Detect which cell encompasses the target text, then output its [x, y] center coordinate. 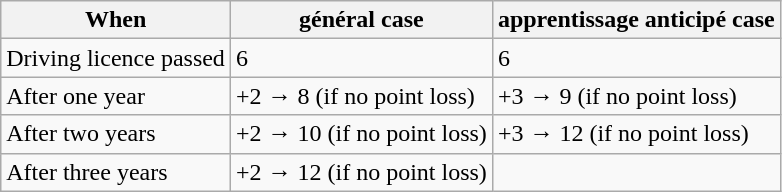
général case [361, 20]
After one year [116, 96]
+2 → 12 (if no point loss) [361, 172]
+3 → 9 (if no point loss) [636, 96]
Driving licence passed [116, 58]
+2 → 8 (if no point loss) [361, 96]
When [116, 20]
After three years [116, 172]
+3 → 12 (if no point loss) [636, 134]
+2 → 10 (if no point loss) [361, 134]
After two years [116, 134]
apprentissage anticipé case [636, 20]
